Scan for the cell matching the given text and deliver its [X, Y] coordinate at center. 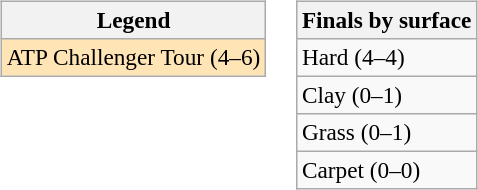
ATP Challenger Tour (4–6) [133, 57]
Finals by surface [387, 20]
Clay (0–1) [387, 95]
Hard (4–4) [387, 57]
Legend [133, 20]
Carpet (0–0) [387, 171]
Grass (0–1) [387, 133]
